Locate the cell with the specified text and output its [X, Y] center coordinate. 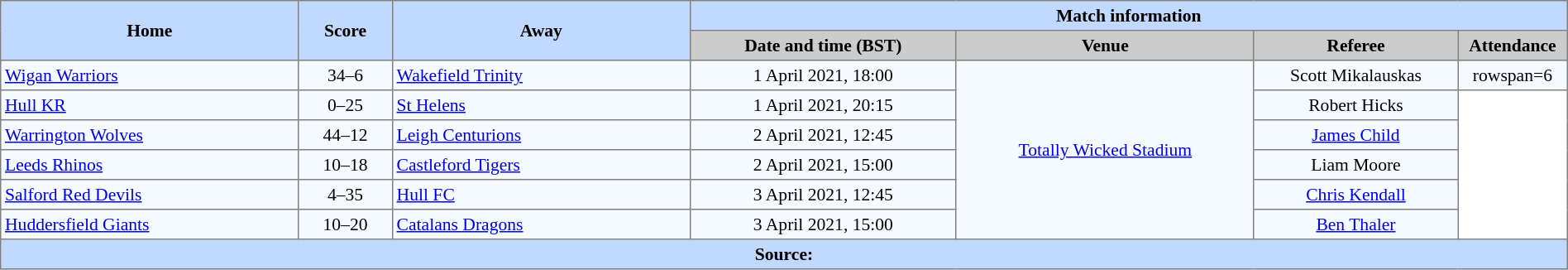
Attendance [1513, 46]
St Helens [541, 105]
Away [541, 31]
3 April 2021, 15:00 [823, 224]
Referee [1355, 46]
rowspan=6 [1513, 75]
0–25 [346, 105]
Wigan Warriors [150, 75]
Liam Moore [1355, 165]
Castleford Tigers [541, 165]
Score [346, 31]
Ben Thaler [1355, 224]
Match information [1128, 16]
1 April 2021, 20:15 [823, 105]
Home [150, 31]
Hull FC [541, 195]
Leeds Rhinos [150, 165]
44–12 [346, 135]
10–18 [346, 165]
10–20 [346, 224]
Date and time (BST) [823, 46]
Huddersfield Giants [150, 224]
Leigh Centurions [541, 135]
James Child [1355, 135]
Chris Kendall [1355, 195]
34–6 [346, 75]
Venue [1105, 46]
2 April 2021, 12:45 [823, 135]
Salford Red Devils [150, 195]
Catalans Dragons [541, 224]
1 April 2021, 18:00 [823, 75]
4–35 [346, 195]
Scott Mikalauskas [1355, 75]
Hull KR [150, 105]
Robert Hicks [1355, 105]
2 April 2021, 15:00 [823, 165]
Totally Wicked Stadium [1105, 150]
3 April 2021, 12:45 [823, 195]
Wakefield Trinity [541, 75]
Source: [784, 254]
Warrington Wolves [150, 135]
